Pinpoint the cell where the given text exists, returning its (X, Y) midpoint coordinate. 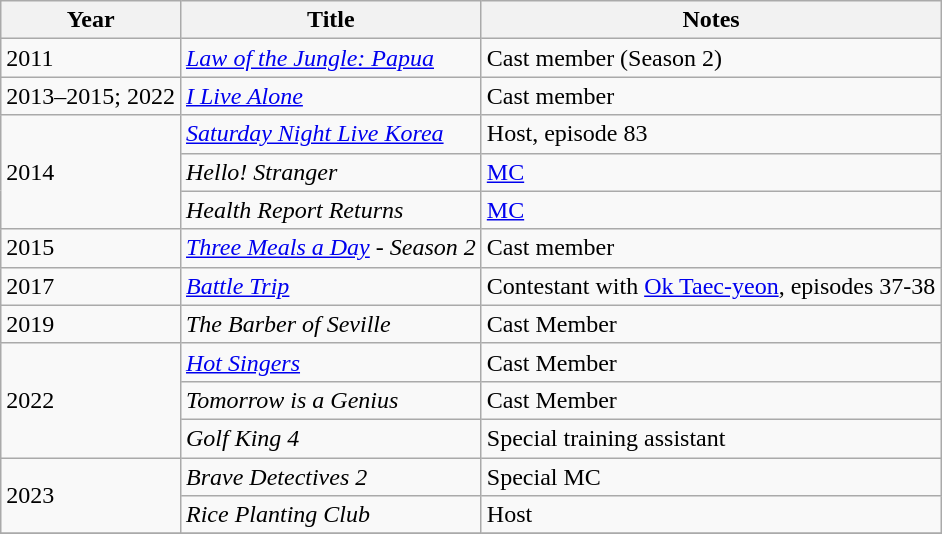
The Barber of Seville (330, 324)
Contestant with Ok Taec-yeon, episodes 37-38 (711, 286)
2014 (91, 172)
2017 (91, 286)
2013–2015; 2022 (91, 96)
Saturday Night Live Korea (330, 134)
2015 (91, 248)
Special training assistant (711, 438)
Hot Singers (330, 362)
Cast member (Season 2) (711, 58)
Notes (711, 20)
Host (711, 515)
Year (91, 20)
2022 (91, 400)
2023 (91, 496)
2011 (91, 58)
Law of the Jungle: Papua (330, 58)
Tomorrow is a Genius (330, 400)
Hello! Stranger (330, 172)
Brave Detectives 2 (330, 477)
Health Report Returns (330, 210)
Golf King 4 (330, 438)
Special MC (711, 477)
Three Meals a Day - Season 2 (330, 248)
I Live Alone (330, 96)
Title (330, 20)
Rice Planting Club (330, 515)
Host, episode 83 (711, 134)
2019 (91, 324)
Battle Trip (330, 286)
